From the cell containing the given text, extract its center point as [x, y] coordinate. 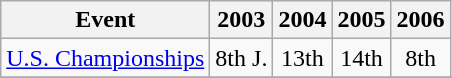
14th [362, 58]
Event [106, 20]
U.S. Championships [106, 58]
13th [302, 58]
8th J. [242, 58]
2003 [242, 20]
8th [420, 58]
2005 [362, 20]
2004 [302, 20]
2006 [420, 20]
